Search for the cell housing the specified text and yield its [x, y] center coordinate. 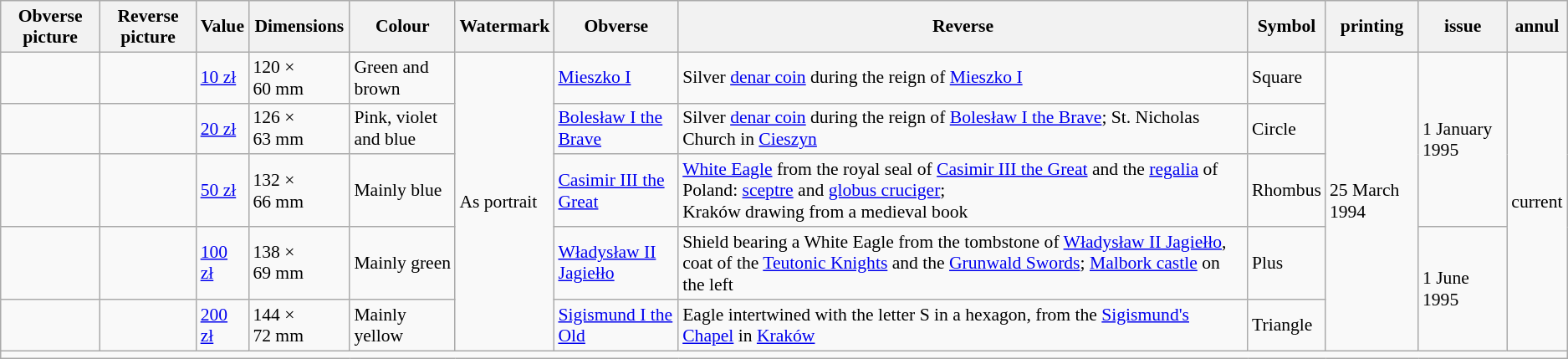
126 × 63 mm [299, 129]
100 zł [222, 263]
Triangle [1286, 325]
current [1537, 201]
Reverse picture [147, 27]
Value [222, 27]
Władysław II Jagiełło [615, 263]
Mainly yellow [402, 325]
Square [1286, 77]
Rhombus [1286, 191]
Plus [1286, 263]
As portrait [504, 201]
120 × 60 mm [299, 77]
25 March 1994 [1371, 201]
Bolesław I the Brave [615, 129]
Eagle intertwined with the letter S in a hexagon, from the Sigismund's Chapel in Kraków [963, 325]
1 January 1995 [1463, 139]
Sigismund I the Old [615, 325]
Mieszko I [615, 77]
132 × 66 mm [299, 191]
50 zł [222, 191]
Colour [402, 27]
1 June 1995 [1463, 289]
Silver denar coin during the reign of Mieszko I [963, 77]
Dimensions [299, 27]
Mainly blue [402, 191]
10 zł [222, 77]
Reverse [963, 27]
138 × 69 mm [299, 263]
printing [1371, 27]
200 zł [222, 325]
Obverse [615, 27]
Symbol [1286, 27]
annul [1537, 27]
Silver denar coin during the reign of Bolesław I the Brave; St. Nicholas Church in Cieszyn [963, 129]
Mainly green [402, 263]
Watermark [504, 27]
20 zł [222, 129]
Pink, violet and blue [402, 129]
144 × 72 mm [299, 325]
Obverse picture [50, 27]
White Eagle from the royal seal of Casimir III the Great and the regalia of Poland: sceptre and globus cruciger;Kraków drawing from a medieval book [963, 191]
issue [1463, 27]
Casimir III the Great [615, 191]
Circle [1286, 129]
Green and brown [402, 77]
